Locate the cell with the specified text and output its (x, y) center coordinate. 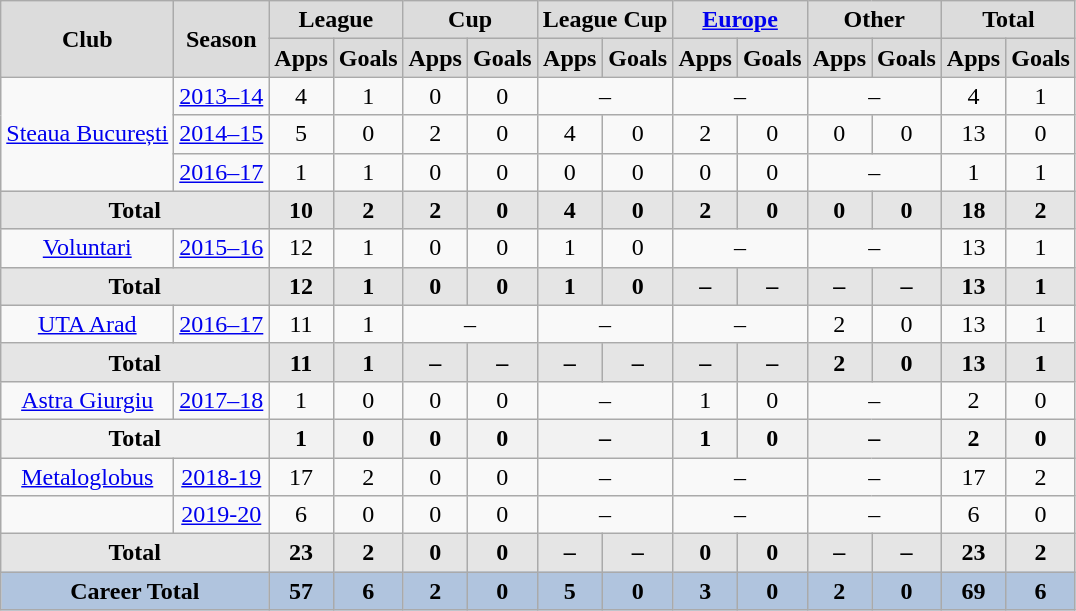
Other (874, 20)
10 (301, 210)
2018-19 (222, 477)
Steaua București (88, 134)
2013–14 (222, 96)
2014–15 (222, 134)
3 (705, 591)
Europe (740, 20)
57 (301, 591)
2019-20 (222, 515)
Voluntari (88, 248)
League (336, 20)
Career Total (135, 591)
League Cup (605, 20)
Metaloglobus (88, 477)
69 (973, 591)
2015–16 (222, 248)
Club (88, 39)
Season (222, 39)
Astra Giurgiu (88, 400)
2017–18 (222, 400)
UTA Arad (88, 324)
Cup (470, 20)
18 (973, 210)
